Extract the (X, Y) coordinate from the center of the cell holding the provided text.  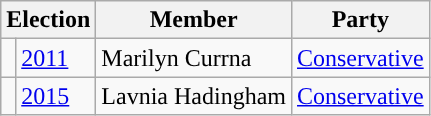
Member (194, 20)
Marilyn Currna (194, 58)
2015 (56, 96)
2011 (56, 58)
Lavnia Hadingham (194, 96)
Election (48, 20)
Party (360, 20)
